Detect which cell encompasses the target text, then output its (X, Y) center coordinate. 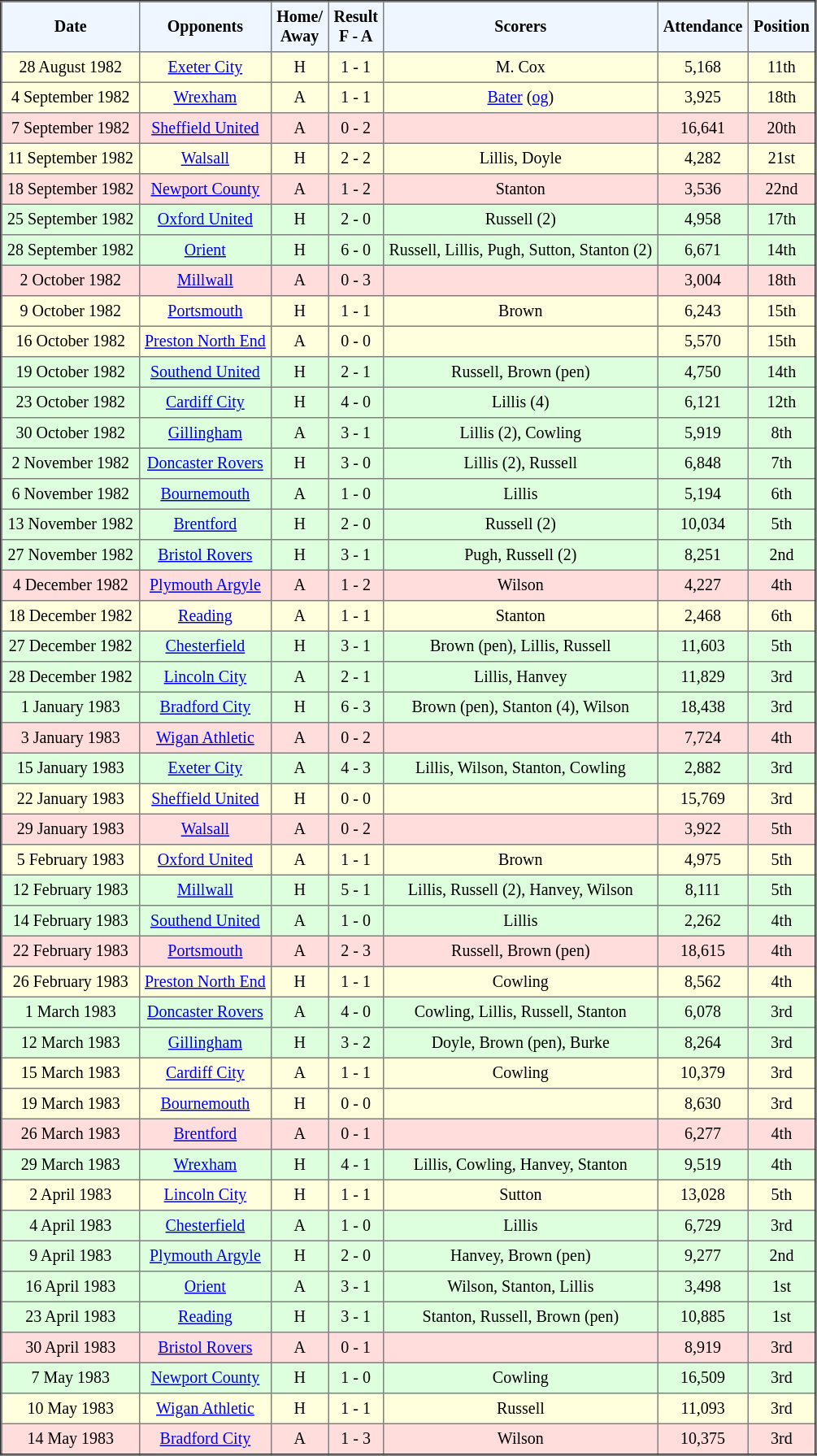
6 - 3 (356, 707)
2 - 2 (356, 159)
1 January 1983 (71, 707)
Lillis, Russell (2), Hanvey, Wilson (520, 890)
5,194 (702, 494)
8th (782, 433)
Sutton (520, 1195)
6,121 (702, 402)
3 - 2 (356, 1043)
5,919 (702, 433)
6 - 0 (356, 250)
M. Cox (520, 67)
Pugh, Russell (2) (520, 555)
27 November 1982 (71, 555)
11 September 1982 (71, 159)
7,724 (702, 738)
6,078 (702, 1012)
30 April 1983 (71, 1348)
8,562 (702, 982)
6 November 1982 (71, 494)
3,004 (702, 280)
16 April 1983 (71, 1287)
18,438 (702, 707)
ResultF - A (356, 27)
7th (782, 463)
12 March 1983 (71, 1043)
11,603 (702, 646)
19 October 1982 (71, 372)
16,641 (702, 128)
2 - 3 (356, 951)
3 - 0 (356, 463)
4,958 (702, 219)
1 - 3 (356, 1439)
13,028 (702, 1195)
7 May 1983 (71, 1378)
16,509 (702, 1378)
4 December 1982 (71, 585)
10 May 1983 (71, 1409)
2 November 1982 (71, 463)
8,111 (702, 890)
Lillis, Doyle (520, 159)
9,277 (702, 1256)
6,277 (702, 1134)
6,729 (702, 1226)
Doyle, Brown (pen), Burke (520, 1043)
3,925 (702, 98)
11th (782, 67)
29 January 1983 (71, 829)
14 May 1983 (71, 1439)
19 March 1983 (71, 1104)
28 August 1982 (71, 67)
4,282 (702, 159)
23 October 1982 (71, 402)
Russell, Lillis, Pugh, Sutton, Stanton (2) (520, 250)
25 September 1982 (71, 219)
5 - 1 (356, 890)
Cowling, Lillis, Russell, Stanton (520, 1012)
4 - 1 (356, 1165)
26 March 1983 (71, 1134)
3,498 (702, 1287)
26 February 1983 (71, 982)
12 February 1983 (71, 890)
4 April 1983 (71, 1226)
10,379 (702, 1073)
Lillis, Hanvey (520, 677)
10,885 (702, 1317)
30 October 1982 (71, 433)
Hanvey, Brown (pen) (520, 1256)
Russell (520, 1409)
Wilson, Stanton, Lillis (520, 1287)
22nd (782, 189)
10,034 (702, 524)
23 April 1983 (71, 1317)
6,848 (702, 463)
Bater (og) (520, 98)
Home/Away (300, 27)
8,919 (702, 1348)
9 April 1983 (71, 1256)
15,769 (702, 799)
5,570 (702, 341)
3,536 (702, 189)
12th (782, 402)
2 October 1982 (71, 280)
Scorers (520, 27)
2,468 (702, 616)
Lillis (2), Russell (520, 463)
5,168 (702, 67)
11,093 (702, 1409)
Brown (pen), Stanton (4), Wilson (520, 707)
22 January 1983 (71, 799)
18,615 (702, 951)
Lillis, Cowling, Hanvey, Stanton (520, 1165)
Lillis (4) (520, 402)
4,975 (702, 860)
11,829 (702, 677)
28 September 1982 (71, 250)
15 January 1983 (71, 768)
8,630 (702, 1104)
Opponents (205, 27)
3 January 1983 (71, 738)
Brown (pen), Lillis, Russell (520, 646)
13 November 1982 (71, 524)
2,882 (702, 768)
Stanton, Russell, Brown (pen) (520, 1317)
15 March 1983 (71, 1073)
14 February 1983 (71, 921)
22 February 1983 (71, 951)
6,243 (702, 311)
0 - 3 (356, 280)
21st (782, 159)
17th (782, 219)
8,264 (702, 1043)
4 - 3 (356, 768)
Attendance (702, 27)
4,750 (702, 372)
6,671 (702, 250)
8,251 (702, 555)
18 December 1982 (71, 616)
20th (782, 128)
9 October 1982 (71, 311)
Lillis, Wilson, Stanton, Cowling (520, 768)
4,227 (702, 585)
7 September 1982 (71, 128)
9,519 (702, 1165)
27 December 1982 (71, 646)
16 October 1982 (71, 341)
10,375 (702, 1439)
2,262 (702, 921)
Lillis (2), Cowling (520, 433)
29 March 1983 (71, 1165)
28 December 1982 (71, 677)
4 September 1982 (71, 98)
3,922 (702, 829)
2 April 1983 (71, 1195)
18 September 1982 (71, 189)
5 February 1983 (71, 860)
Date (71, 27)
1 March 1983 (71, 1012)
Position (782, 27)
